Return [x, y] of the center of cell containing provided text 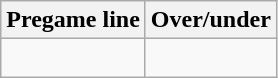
Over/under [210, 20]
Pregame line [74, 20]
